Return the [X, Y] coordinate for the center point of the cell that contains the specified text.  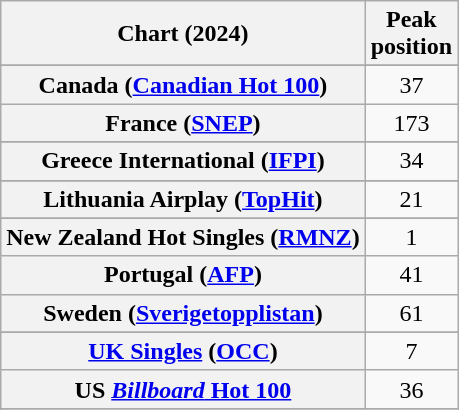
Sweden (Sverigetopplistan) [183, 313]
41 [411, 275]
Lithuania Airplay (TopHit) [183, 199]
37 [411, 85]
Chart (2024) [183, 34]
New Zealand Hot Singles (RMNZ) [183, 237]
36 [411, 389]
Peakposition [411, 34]
34 [411, 161]
Canada (Canadian Hot 100) [183, 85]
61 [411, 313]
1 [411, 237]
UK Singles (OCC) [183, 351]
France (SNEP) [183, 123]
21 [411, 199]
US Billboard Hot 100 [183, 389]
Greece International (IFPI) [183, 161]
7 [411, 351]
Portugal (AFP) [183, 275]
173 [411, 123]
